Output the [x, y] coordinate of the center of the cell containing the given text.  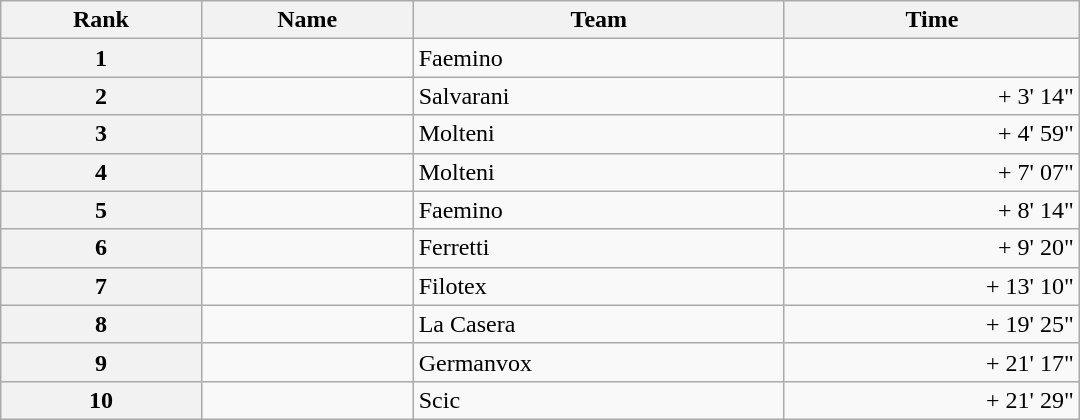
2 [101, 96]
Scic [598, 400]
Ferretti [598, 248]
6 [101, 248]
Name [307, 20]
+ 7' 07" [932, 172]
Time [932, 20]
+ 8' 14" [932, 210]
4 [101, 172]
Team [598, 20]
Rank [101, 20]
+ 9' 20" [932, 248]
10 [101, 400]
3 [101, 134]
Salvarani [598, 96]
Germanvox [598, 362]
+ 21' 29" [932, 400]
+ 21' 17" [932, 362]
8 [101, 324]
+ 19' 25" [932, 324]
5 [101, 210]
9 [101, 362]
La Casera [598, 324]
Filotex [598, 286]
7 [101, 286]
+ 4' 59" [932, 134]
1 [101, 58]
+ 3' 14" [932, 96]
+ 13' 10" [932, 286]
